Identify which cell holds the provided text, then report its (X, Y) central coordinate. 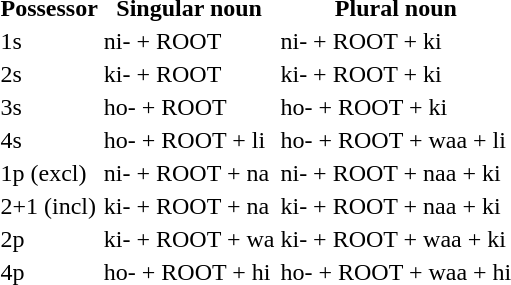
ho- + ROOT + li (189, 140)
ni- + ROOT (189, 41)
ho- + ROOT (189, 107)
ki- + ROOT + wa (189, 239)
ki- + ROOT (189, 74)
ki- + ROOT + na (189, 206)
ni- + ROOT + na (189, 173)
